Return the (X, Y) coordinate for the center point of the cell that contains the specified text.  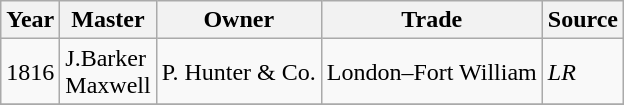
Year (30, 20)
London–Fort William (432, 72)
LR (582, 72)
Source (582, 20)
J.BarkerMaxwell (108, 72)
Master (108, 20)
1816 (30, 72)
P. Hunter & Co. (238, 72)
Trade (432, 20)
Owner (238, 20)
